Output the [X, Y] coordinate of the center of the cell containing the given text.  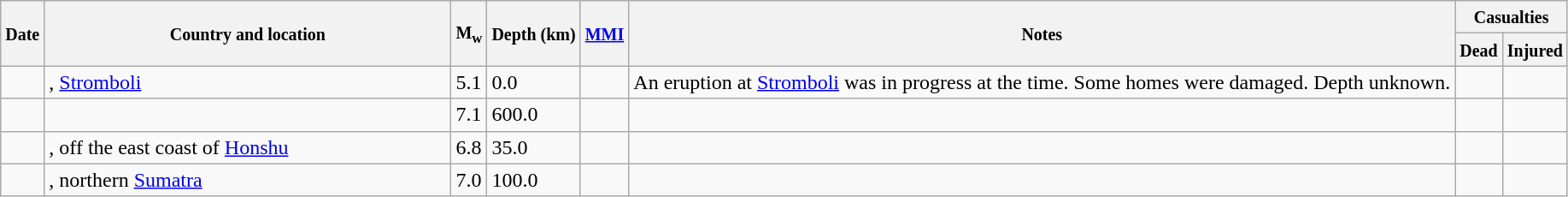
Date [22, 33]
, northern Sumatra [248, 180]
Injured [1535, 50]
Notes [1042, 33]
35.0 [533, 147]
Casualties [1512, 17]
Country and location [248, 33]
Mw [469, 33]
7.1 [469, 115]
0.0 [533, 82]
6.8 [469, 147]
An eruption at Stromboli was in progress at the time. Some homes were damaged. Depth unknown. [1042, 82]
100.0 [533, 180]
, off the east coast of Honshu [248, 147]
MMI [605, 33]
Depth (km) [533, 33]
600.0 [533, 115]
7.0 [469, 180]
Dead [1479, 50]
5.1 [469, 82]
, Stromboli [248, 82]
